For the text-containing cell, return its midpoint in [X, Y] coordinate format. 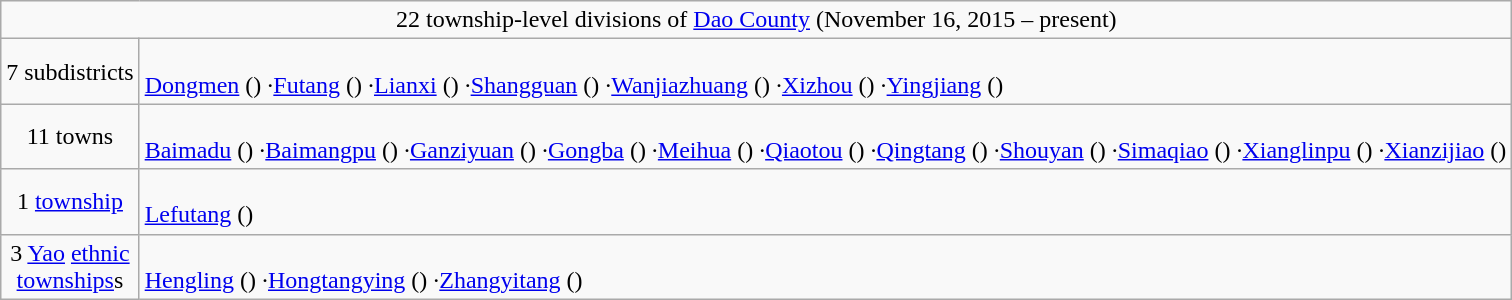
3 Yao ethnic townshipss [70, 266]
11 towns [70, 136]
Baimadu () ·Baimangpu () ·Ganziyuan () ·Gongba () ·Meihua () ·Qiaotou () ·Qingtang () ·Shouyan () ·Simaqiao () ·Xianglinpu () ·Xianzijiao () [826, 136]
Dongmen () ·Futang () ·Lianxi () ·Shangguan () ·Wanjiazhuang () ·Xizhou () ·Yingjiang () [826, 72]
22 township-level divisions of Dao County (November 16, 2015 – present) [756, 20]
7 subdistricts [70, 72]
Hengling () ·Hongtangying () ·Zhangyitang () [826, 266]
Lefutang () [826, 202]
1 township [70, 202]
